Pinpoint the cell where the given text exists, returning its (X, Y) midpoint coordinate. 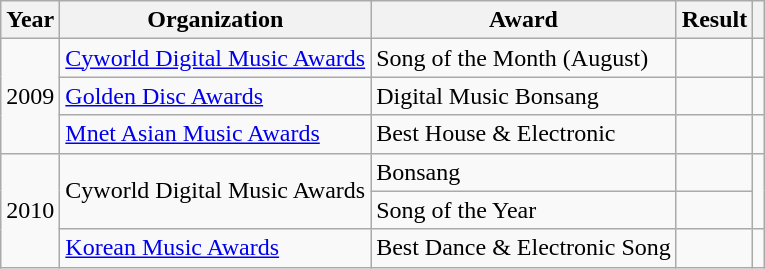
2009 (30, 96)
Best Dance & Electronic Song (524, 248)
2010 (30, 210)
Mnet Asian Music Awards (216, 134)
Korean Music Awards (216, 248)
Organization (216, 20)
Year (30, 20)
Digital Music Bonsang (524, 96)
Golden Disc Awards (216, 96)
Award (524, 20)
Result (714, 20)
Song of the Month (August) (524, 58)
Bonsang (524, 172)
Best House & Electronic (524, 134)
Song of the Year (524, 210)
